Return (x, y) of the center of cell containing provided text 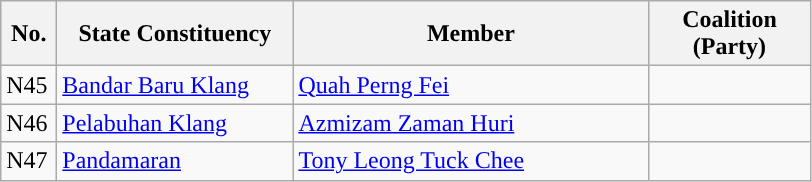
Pelabuhan Klang (175, 123)
Member (471, 34)
N45 (29, 85)
State Constituency (175, 34)
N47 (29, 161)
Bandar Baru Klang (175, 85)
Azmizam Zaman Huri (471, 123)
Tony Leong Tuck Chee (471, 161)
N46 (29, 123)
Pandamaran (175, 161)
Quah Perng Fei (471, 85)
Coalition (Party) (730, 34)
No. (29, 34)
